Find where the given text appears and provide that cell's center as [x, y] coordinate. 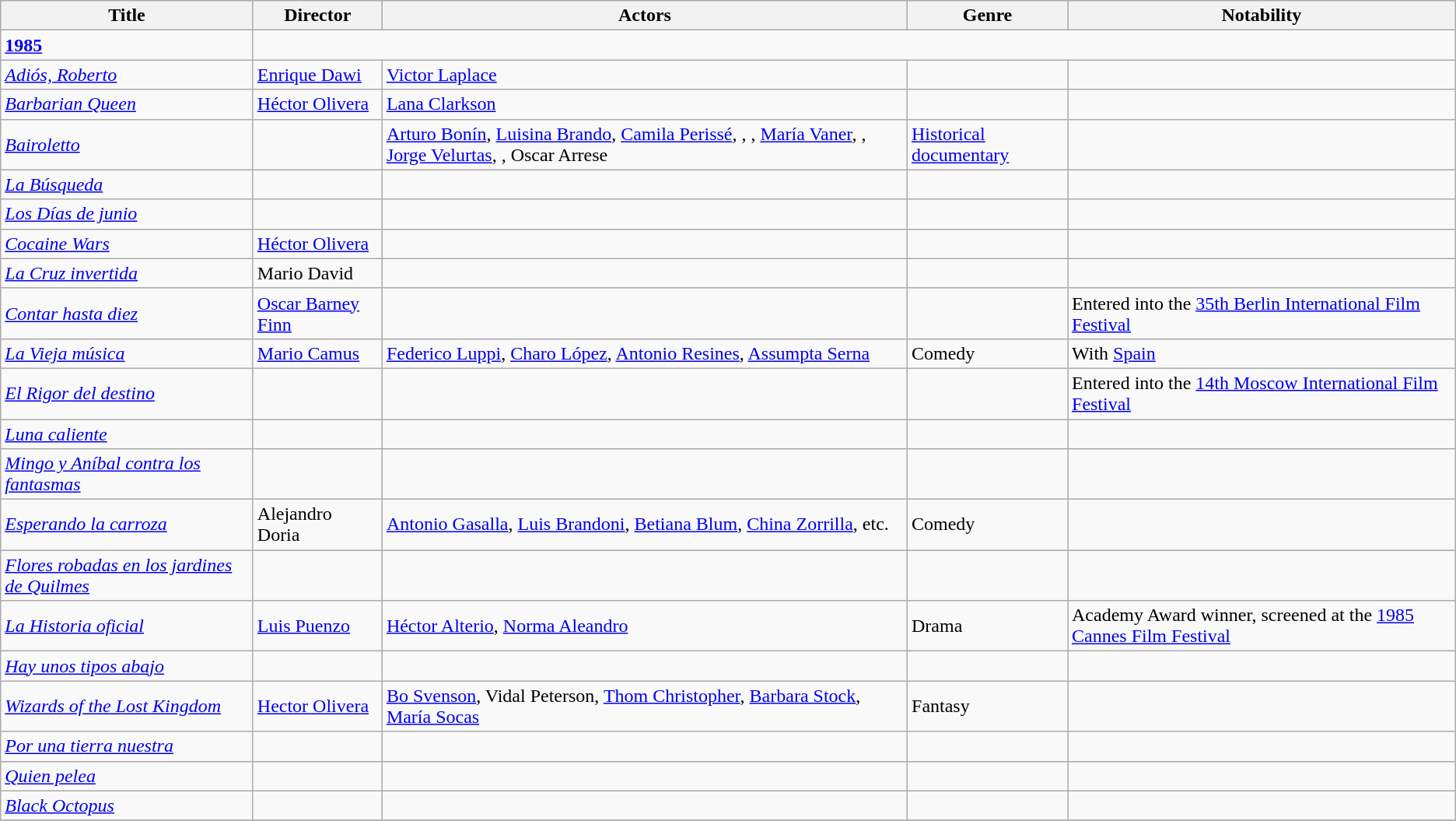
Cocaine Wars [128, 244]
Hector Olivera [317, 707]
1985 [128, 45]
Oscar Barney Finn [317, 313]
Adiós, Roberto [128, 75]
Quien pelea [128, 776]
Luis Puenzo [317, 626]
Mingo y Aníbal contra los fantasmas [128, 475]
Héctor Alterio, Norma Aleandro [644, 626]
Bo Svenson, Vidal Peterson, Thom Christopher, Barbara Stock, María Socas [644, 707]
Lana Clarkson [644, 104]
Esperando la carroza [128, 525]
Bairoletto [128, 145]
Enrique Dawi [317, 75]
La Búsqueda [128, 184]
La Cruz invertida [128, 273]
La Vieja música [128, 353]
Entered into the 14th Moscow International Film Festival [1262, 394]
La Historia oficial [128, 626]
With Spain [1262, 353]
Arturo Bonín, Luisina Brando, Camila Perissé, , , María Vaner, , Jorge Velurtas, , Oscar Arrese [644, 145]
Alejandro Doria [317, 525]
Actors [644, 16]
Hay unos tipos abajo [128, 666]
El Rigor del destino [128, 394]
Barbarian Queen [128, 104]
Mario David [317, 273]
Los Días de junio [128, 214]
Academy Award winner, screened at the 1985 Cannes Film Festival [1262, 626]
Por una tierra nuestra [128, 746]
Fantasy [988, 707]
Contar hasta diez [128, 313]
Federico Luppi, Charo López, Antonio Resines, Assumpta Serna [644, 353]
Luna caliente [128, 433]
Mario Camus [317, 353]
Victor Laplace [644, 75]
Entered into the 35th Berlin International Film Festival [1262, 313]
Flores robadas en los jardines de Quilmes [128, 576]
Title [128, 16]
Genre [988, 16]
Drama [988, 626]
Historical documentary [988, 145]
Antonio Gasalla, Luis Brandoni, Betiana Blum, China Zorrilla, etc. [644, 525]
Wizards of the Lost Kingdom [128, 707]
Director [317, 16]
Black Octopus [128, 805]
Notability [1262, 16]
